Capture the cell that displays the provided text and extract its [X, Y] central coordinate. 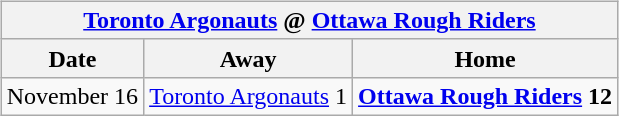
Toronto Argonauts @ Ottawa Rough Riders [309, 20]
Toronto Argonauts 1 [248, 96]
Away [248, 58]
Ottawa Rough Riders 12 [486, 96]
Date [72, 58]
Home [486, 58]
November 16 [72, 96]
